Determine the [x, y] coordinate at the center of the cell enclosing the given text.  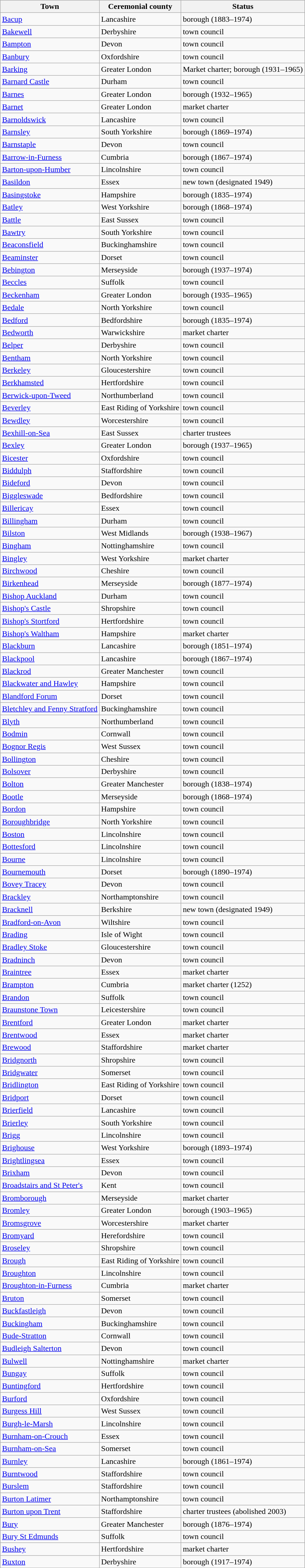
Burgess Hill [50, 1411]
Bordon [50, 809]
Berkhamsted [50, 383]
Bromley [50, 1211]
borough (1932–1965) [243, 94]
Barnstaple [50, 144]
Broseley [50, 1248]
Bishop Auckland [50, 596]
Burgh-le-Marsh [50, 1424]
borough (1937–1974) [243, 270]
Buxton [50, 1561]
Bury St Edmunds [50, 1536]
Wiltshire [140, 922]
borough (1893–1974) [243, 1148]
Warwickshire [140, 332]
Broughton-in-Furness [50, 1286]
Brewood [50, 1047]
Bolton [50, 784]
borough (1851–1974) [243, 646]
Brighouse [50, 1148]
Batley [50, 207]
Burnham-on-Sea [50, 1449]
Berwick-upon-Tweed [50, 395]
Bungay [50, 1374]
Bollington [50, 759]
Beckenham [50, 295]
charter trustees (abolished 2003) [243, 1511]
Bawtry [50, 232]
Kent [140, 1185]
Bishop's Stortford [50, 621]
Bruton [50, 1298]
Blandford Forum [50, 696]
Broughton [50, 1273]
Bishop's Waltham [50, 634]
Bingham [50, 546]
Beverley [50, 408]
Burntwood [50, 1474]
Bakewell [50, 32]
Bury [50, 1524]
Bromborough [50, 1198]
Boston [50, 834]
Bradford-on-Avon [50, 922]
Bingley [50, 558]
Budleigh Salterton [50, 1348]
Basingstoke [50, 195]
Biddulph [50, 470]
borough (1876–1974) [243, 1524]
Braunstone Town [50, 1010]
Barnard Castle [50, 82]
Blackburn [50, 646]
Birkenhead [50, 584]
Barnoldswick [50, 119]
Buntingford [50, 1386]
Bude-Stratton [50, 1336]
Burford [50, 1399]
Burslem [50, 1486]
Bedford [50, 320]
Brampton [50, 985]
Leicestershire [140, 1010]
Status [243, 7]
Burton upon Trent [50, 1511]
Bushey [50, 1549]
Brough [50, 1261]
Bootle [50, 797]
Boroughbridge [50, 822]
borough (1890–1974) [243, 872]
Blyth [50, 721]
Blackrod [50, 671]
borough (1935–1965) [243, 295]
Bourne [50, 859]
market charter (1252) [243, 985]
Bovey Tracey [50, 884]
borough (1903–1965) [243, 1211]
Bournemouth [50, 872]
Burnham-on-Crouch [50, 1436]
Town [50, 7]
Buckfastleigh [50, 1311]
Market charter; borough (1931–1965) [243, 69]
borough (1917–1974) [243, 1561]
Basildon [50, 182]
Beaconsfield [50, 245]
Barnsley [50, 132]
Bridgwater [50, 1072]
Brentford [50, 1022]
Braintree [50, 972]
borough (1838–1974) [243, 784]
Barnet [50, 107]
Bodmin [50, 734]
Barking [50, 69]
Biggleswade [50, 496]
Barrow-in-Furness [50, 157]
Ceremonial county [140, 7]
Bletchley and Fenny Stratford [50, 709]
Bicester [50, 458]
Bewdley [50, 420]
Bridgnorth [50, 1060]
Belper [50, 345]
Brading [50, 934]
Berkshire [140, 909]
borough (1861–1974) [243, 1461]
Battle [50, 220]
Bracknell [50, 909]
Bentham [50, 357]
Bulwell [50, 1361]
Bexhill-on-Sea [50, 433]
Beccles [50, 282]
borough (1869–1974) [243, 132]
Brierfield [50, 1110]
Brandon [50, 997]
Brigg [50, 1135]
Bexley [50, 445]
Broadstairs and St Peter's [50, 1185]
Bedale [50, 307]
Bromyard [50, 1236]
Bishop's Castle [50, 609]
Bedworth [50, 332]
Herefordshire [140, 1236]
Billericay [50, 508]
Banbury [50, 57]
Bideford [50, 483]
borough (1883–1974) [243, 19]
Brightlingsea [50, 1160]
Bacup [50, 19]
Brierley [50, 1123]
Bampton [50, 44]
Bottesford [50, 847]
Brentwood [50, 1035]
Berkeley [50, 370]
Bognor Regis [50, 746]
Barnes [50, 94]
borough (1877–1974) [243, 584]
Birchwood [50, 571]
Bebington [50, 270]
Burton Latimer [50, 1499]
Billingham [50, 521]
Blackwater and Hawley [50, 684]
Isle of Wight [140, 934]
borough (1937–1965) [243, 445]
Brackley [50, 897]
Beaminster [50, 257]
West Midlands [140, 533]
Buckingham [50, 1323]
Burnley [50, 1461]
Blackpool [50, 659]
charter trustees [243, 433]
Bolsover [50, 772]
Bridport [50, 1098]
Bradley Stoke [50, 947]
borough (1938–1967) [243, 533]
Bilston [50, 533]
Bradninch [50, 960]
Bridlington [50, 1085]
Bromsgrove [50, 1223]
Barton-upon-Humber [50, 170]
Brixham [50, 1173]
